Detect which cell encompasses the target text, then output its [X, Y] center coordinate. 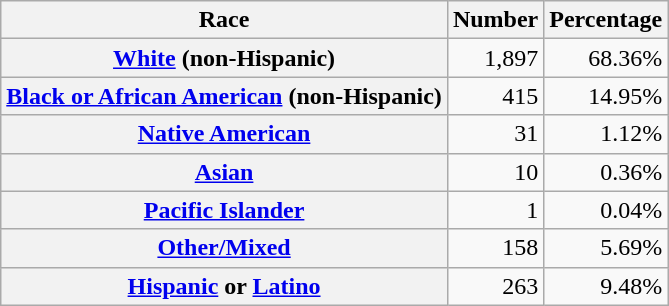
Pacific Islander [224, 210]
Percentage [606, 20]
Hispanic or Latino [224, 286]
31 [495, 134]
10 [495, 172]
5.69% [606, 248]
1 [495, 210]
0.04% [606, 210]
415 [495, 96]
1,897 [495, 58]
Black or African American (non-Hispanic) [224, 96]
White (non-Hispanic) [224, 58]
Other/Mixed [224, 248]
Native American [224, 134]
Number [495, 20]
158 [495, 248]
68.36% [606, 58]
1.12% [606, 134]
Asian [224, 172]
Race [224, 20]
263 [495, 286]
0.36% [606, 172]
14.95% [606, 96]
9.48% [606, 286]
